Provide the [x, y] coordinate of the cell's center where the given text is located.  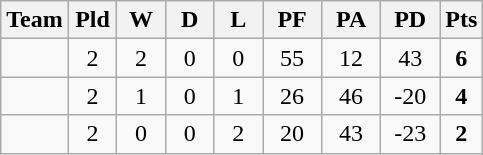
46 [352, 96]
Pts [462, 20]
PD [410, 20]
12 [352, 58]
26 [292, 96]
PF [292, 20]
4 [462, 96]
PA [352, 20]
W [142, 20]
D [190, 20]
Pld [92, 20]
L [238, 20]
-20 [410, 96]
6 [462, 58]
20 [292, 134]
55 [292, 58]
-23 [410, 134]
Team [35, 20]
